Extract the (x, y) coordinate from the center of the cell holding the provided text.  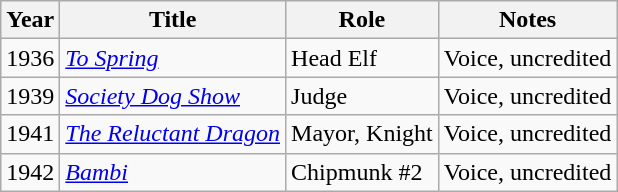
1939 (30, 96)
To Spring (173, 58)
Judge (362, 96)
Chipmunk #2 (362, 172)
1942 (30, 172)
Notes (528, 20)
The Reluctant Dragon (173, 134)
Year (30, 20)
1941 (30, 134)
Bambi (173, 172)
Title (173, 20)
1936 (30, 58)
Head Elf (362, 58)
Mayor, Knight (362, 134)
Society Dog Show (173, 96)
Role (362, 20)
